Search for the cell housing the specified text and yield its (X, Y) center coordinate. 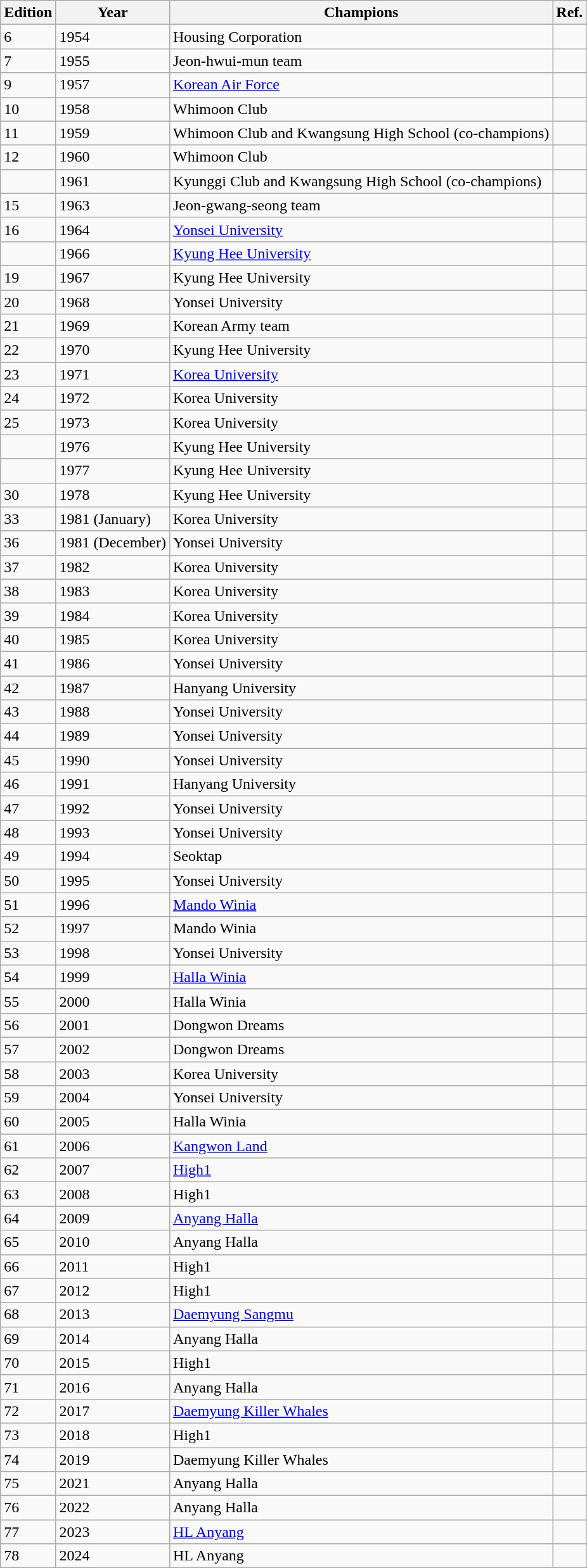
73 (28, 1435)
58 (28, 1074)
1986 (113, 663)
1987 (113, 687)
1976 (113, 447)
1961 (113, 181)
Housing Corporation (361, 37)
41 (28, 663)
1960 (113, 157)
30 (28, 495)
2022 (113, 1508)
1958 (113, 109)
21 (28, 326)
64 (28, 1218)
22 (28, 350)
71 (28, 1387)
1968 (113, 302)
9 (28, 85)
11 (28, 133)
15 (28, 205)
39 (28, 615)
1977 (113, 471)
2006 (113, 1146)
6 (28, 37)
Kyunggi Club and Kwangsung High School (co-champions) (361, 181)
Daemyung Sangmu (361, 1315)
63 (28, 1194)
1988 (113, 712)
62 (28, 1170)
2015 (113, 1363)
12 (28, 157)
23 (28, 374)
76 (28, 1508)
16 (28, 229)
1981 (December) (113, 543)
Whimoon Club and Kwangsung High School (co-champions) (361, 133)
54 (28, 977)
55 (28, 1001)
2000 (113, 1001)
51 (28, 905)
1999 (113, 977)
52 (28, 929)
1957 (113, 85)
1994 (113, 857)
2014 (113, 1339)
2019 (113, 1459)
2016 (113, 1387)
2012 (113, 1291)
1978 (113, 495)
1989 (113, 736)
1995 (113, 881)
Korean Army team (361, 326)
Jeon-gwang-seong team (361, 205)
75 (28, 1484)
1996 (113, 905)
49 (28, 857)
69 (28, 1339)
2017 (113, 1411)
1971 (113, 374)
59 (28, 1098)
1982 (113, 567)
33 (28, 519)
19 (28, 277)
25 (28, 423)
2001 (113, 1025)
1993 (113, 832)
46 (28, 784)
1981 (January) (113, 519)
43 (28, 712)
1991 (113, 784)
2011 (113, 1266)
2023 (113, 1532)
77 (28, 1532)
1985 (113, 639)
20 (28, 302)
36 (28, 543)
2004 (113, 1098)
1966 (113, 253)
2013 (113, 1315)
1954 (113, 37)
78 (28, 1556)
10 (28, 109)
1964 (113, 229)
72 (28, 1411)
38 (28, 591)
53 (28, 953)
2003 (113, 1074)
2002 (113, 1049)
67 (28, 1291)
60 (28, 1122)
65 (28, 1242)
61 (28, 1146)
1967 (113, 277)
Korean Air Force (361, 85)
2005 (113, 1122)
7 (28, 61)
1984 (113, 615)
2024 (113, 1556)
1990 (113, 760)
1959 (113, 133)
48 (28, 832)
57 (28, 1049)
45 (28, 760)
74 (28, 1459)
1963 (113, 205)
42 (28, 687)
Year (113, 13)
2008 (113, 1194)
2021 (113, 1484)
1970 (113, 350)
2009 (113, 1218)
1992 (113, 808)
Edition (28, 13)
47 (28, 808)
70 (28, 1363)
Ref. (569, 13)
68 (28, 1315)
66 (28, 1266)
1955 (113, 61)
1973 (113, 423)
24 (28, 398)
Champions (361, 13)
Seoktap (361, 857)
1972 (113, 398)
2018 (113, 1435)
1998 (113, 953)
37 (28, 567)
40 (28, 639)
1969 (113, 326)
2007 (113, 1170)
56 (28, 1025)
1983 (113, 591)
1997 (113, 929)
44 (28, 736)
Jeon-hwui-mun team (361, 61)
50 (28, 881)
Kangwon Land (361, 1146)
2010 (113, 1242)
